Scan for the cell matching the given text and deliver its [x, y] coordinate at center. 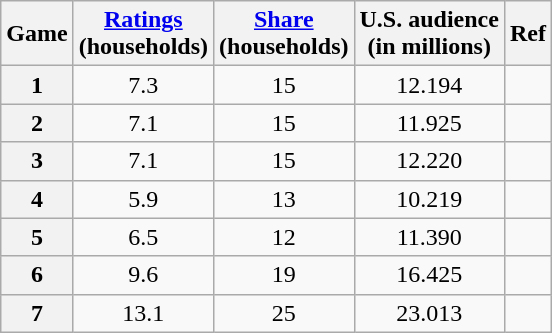
4 [37, 199]
12.194 [429, 85]
U.S. audience(in millions) [429, 34]
Ratings(households) [143, 34]
12 [284, 237]
3 [37, 161]
Share(households) [284, 34]
Ref [528, 34]
6.5 [143, 237]
1 [37, 85]
13.1 [143, 313]
13 [284, 199]
9.6 [143, 275]
12.220 [429, 161]
11.925 [429, 123]
16.425 [429, 275]
23.013 [429, 313]
25 [284, 313]
19 [284, 275]
6 [37, 275]
11.390 [429, 237]
10.219 [429, 199]
5.9 [143, 199]
5 [37, 237]
7 [37, 313]
7.3 [143, 85]
Game [37, 34]
2 [37, 123]
